For the text-containing cell, return its midpoint in [x, y] coordinate format. 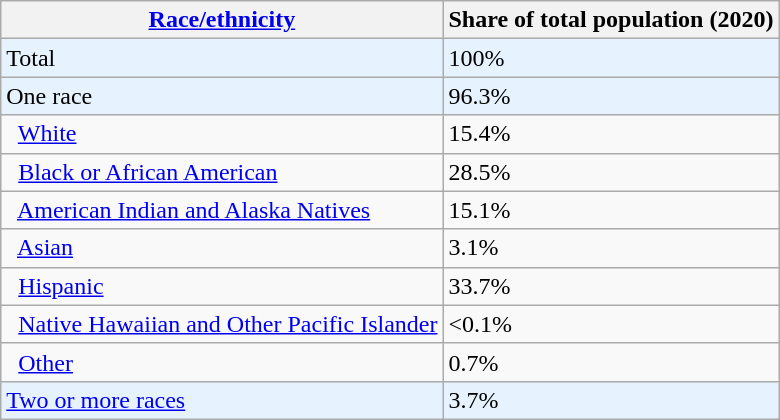
0.7% [611, 362]
96.3% [611, 96]
White [222, 134]
33.7% [611, 286]
American Indian and Alaska Natives [222, 210]
Race/ethnicity [222, 20]
3.7% [611, 400]
Share of total population (2020) [611, 20]
Other [222, 362]
3.1% [611, 248]
Two or more races [222, 400]
15.1% [611, 210]
100% [611, 58]
Asian [222, 248]
One race [222, 96]
Native Hawaiian and Other Pacific Islander [222, 324]
15.4% [611, 134]
28.5% [611, 172]
<0.1% [611, 324]
Total [222, 58]
Black or African American [222, 172]
Hispanic [222, 286]
